Output the (x, y) coordinate of the center of the cell containing the given text.  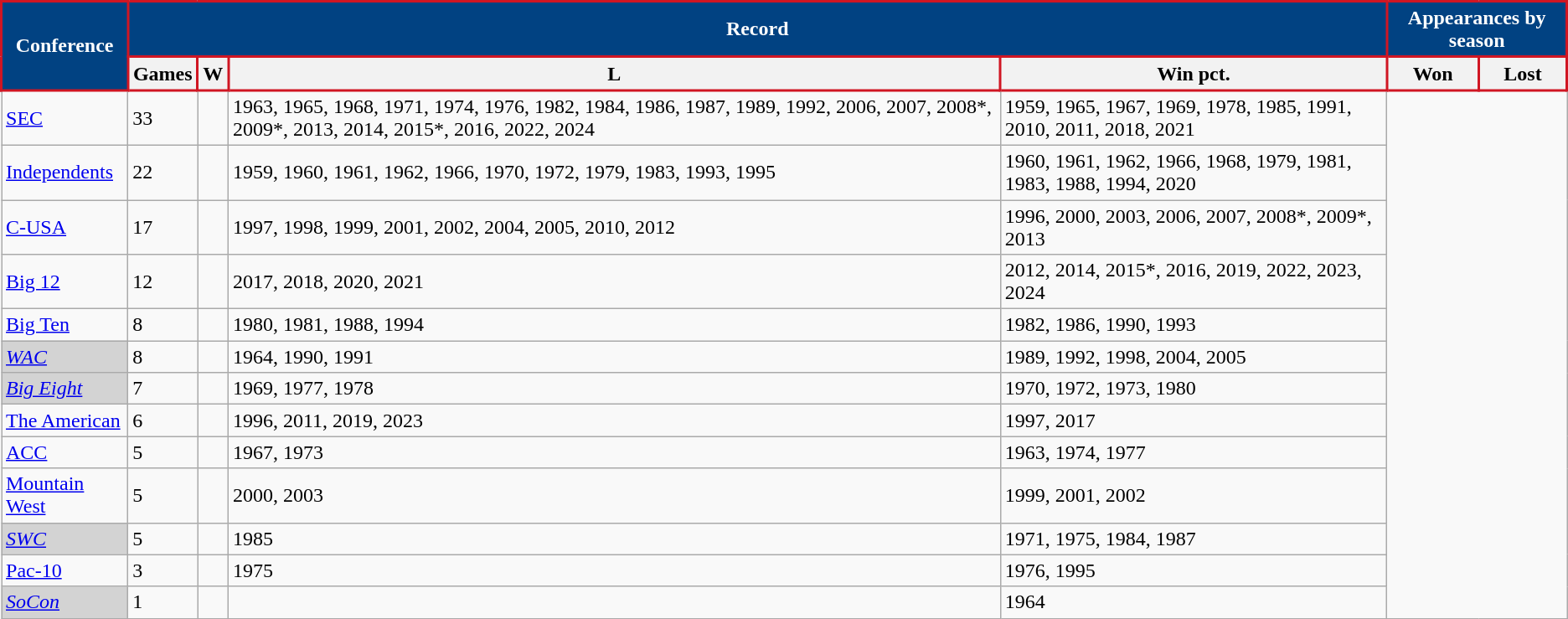
Conference (65, 46)
1959, 1965, 1967, 1969, 1978, 1985, 1991, 2010, 2011, 2018, 2021 (1194, 118)
1960, 1961, 1962, 1966, 1968, 1979, 1981, 1983, 1988, 1994, 2020 (1194, 173)
Won (1433, 74)
7 (162, 389)
1996, 2011, 2019, 2023 (614, 420)
1980, 1981, 1988, 1994 (614, 325)
Win pct. (1194, 74)
1997, 1998, 1999, 2001, 2002, 2004, 2005, 2010, 2012 (614, 226)
L (614, 74)
2000, 2003 (614, 496)
1976, 1995 (1194, 570)
17 (162, 226)
1975 (614, 570)
Pac-10 (65, 570)
Independents (65, 173)
1967, 1973 (614, 452)
2012, 2014, 2015*, 2016, 2019, 2022, 2023, 2024 (1194, 281)
1999, 2001, 2002 (1194, 496)
22 (162, 173)
Lost (1523, 74)
SEC (65, 118)
SWC (65, 539)
33 (162, 118)
Record (757, 30)
1971, 1975, 1984, 1987 (1194, 539)
C-USA (65, 226)
1964, 1990, 1991 (614, 357)
1997, 2017 (1194, 420)
1985 (614, 539)
SoCon (65, 602)
Big 12 (65, 281)
1963, 1965, 1968, 1971, 1974, 1976, 1982, 1984, 1986, 1987, 1989, 1992, 2006, 2007, 2008*, 2009*, 2013, 2014, 2015*, 2016, 2022, 2024 (614, 118)
1959, 1960, 1961, 1962, 1966, 1970, 1972, 1979, 1983, 1993, 1995 (614, 173)
Big Ten (65, 325)
1963, 1974, 1977 (1194, 452)
W (213, 74)
1 (162, 602)
WAC (65, 357)
1964 (1194, 602)
Big Eight (65, 389)
12 (162, 281)
ACC (65, 452)
2017, 2018, 2020, 2021 (614, 281)
1970, 1972, 1973, 1980 (1194, 389)
Appearances by season (1478, 30)
1969, 1977, 1978 (614, 389)
1996, 2000, 2003, 2006, 2007, 2008*, 2009*, 2013 (1194, 226)
1989, 1992, 1998, 2004, 2005 (1194, 357)
Games (162, 74)
Mountain West (65, 496)
6 (162, 420)
The American (65, 420)
1982, 1986, 1990, 1993 (1194, 325)
3 (162, 570)
